Determine the (X, Y) coordinate at the center of the cell enclosing the given text.  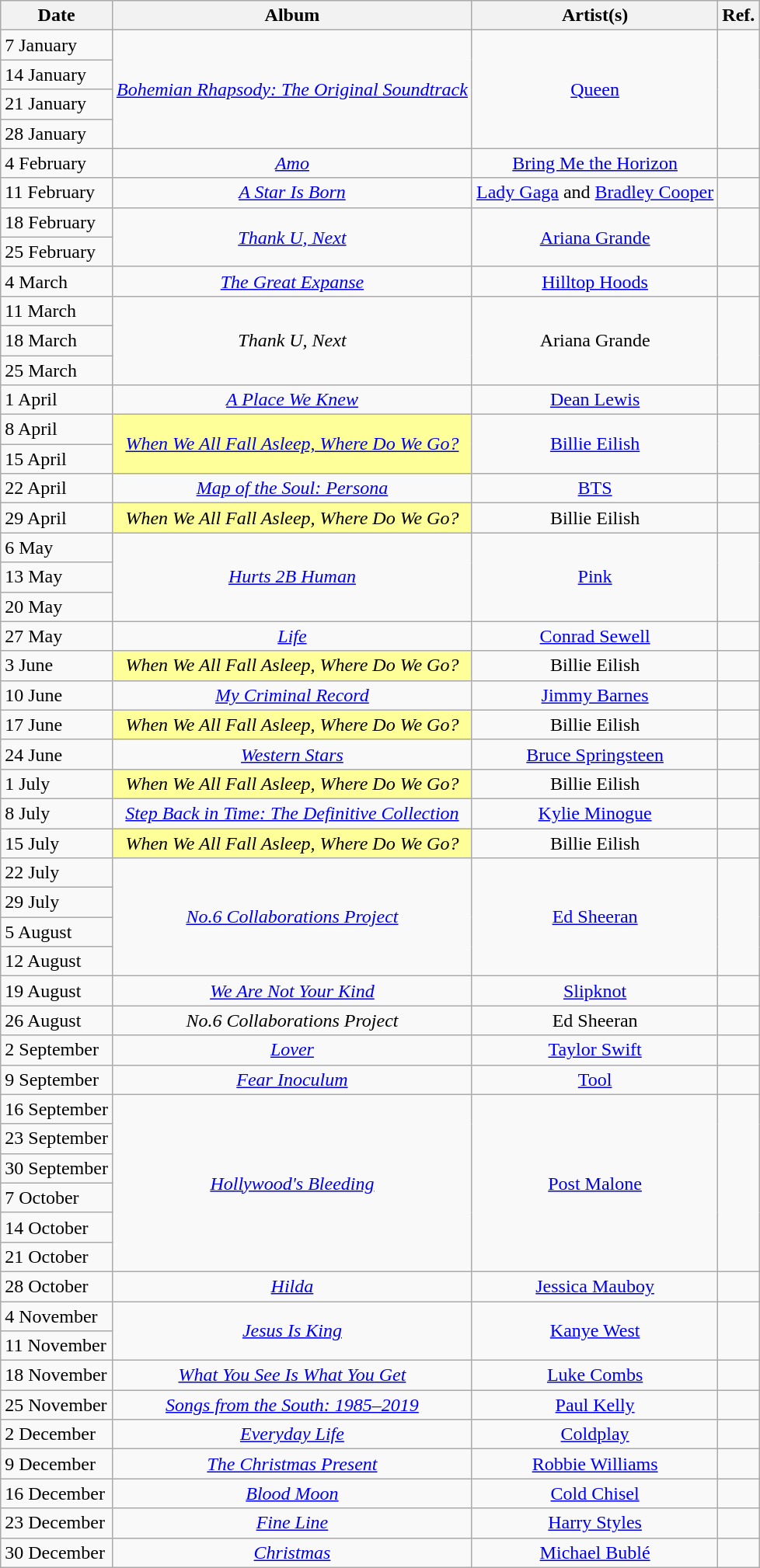
Hilda (292, 1286)
Pink (594, 577)
5 August (57, 932)
Post Malone (594, 1183)
16 September (57, 1109)
6 May (57, 548)
10 June (57, 695)
7 January (57, 45)
Step Back in Time: The Definitive Collection (292, 813)
Date (57, 16)
4 February (57, 163)
Dean Lewis (594, 400)
24 June (57, 754)
Hollywood's Bleeding (292, 1183)
8 April (57, 429)
Fear Inoculum (292, 1080)
25 March (57, 370)
11 November (57, 1346)
27 May (57, 636)
14 January (57, 75)
28 January (57, 134)
21 January (57, 104)
28 October (57, 1286)
My Criminal Record (292, 695)
Amo (292, 163)
Life (292, 636)
12 August (57, 961)
Bohemian Rhapsody: The Original Soundtrack (292, 89)
15 April (57, 459)
2 September (57, 1050)
Taylor Swift (594, 1050)
29 April (57, 518)
23 December (57, 1523)
We Are Not Your Kind (292, 991)
Kylie Minogue (594, 813)
22 April (57, 488)
3 June (57, 666)
Bring Me the Horizon (594, 163)
Robbie Williams (594, 1464)
Map of the Soul: Persona (292, 488)
22 July (57, 873)
29 July (57, 902)
16 December (57, 1493)
11 February (57, 193)
Western Stars (292, 754)
Hurts 2B Human (292, 577)
1 April (57, 400)
18 November (57, 1375)
7 October (57, 1198)
Lady Gaga and Bradley Cooper (594, 193)
Ref. (738, 16)
Jessica Mauboy (594, 1286)
4 March (57, 281)
2 December (57, 1434)
30 September (57, 1168)
Michael Bublé (594, 1552)
17 June (57, 725)
Songs from the South: 1985–2019 (292, 1405)
BTS (594, 488)
Conrad Sewell (594, 636)
13 May (57, 577)
Fine Line (292, 1523)
Blood Moon (292, 1493)
Lover (292, 1050)
Tool (594, 1080)
Jesus Is King (292, 1331)
25 November (57, 1405)
21 October (57, 1257)
Queen (594, 89)
Jimmy Barnes (594, 695)
Slipknot (594, 991)
18 February (57, 222)
A Place We Knew (292, 400)
Paul Kelly (594, 1405)
19 August (57, 991)
18 March (57, 340)
What You See Is What You Get (292, 1375)
9 September (57, 1080)
25 February (57, 252)
Cold Chisel (594, 1493)
4 November (57, 1316)
8 July (57, 813)
A Star Is Born (292, 193)
14 October (57, 1227)
Coldplay (594, 1434)
9 December (57, 1464)
Hilltop Hoods (594, 281)
Artist(s) (594, 16)
15 July (57, 843)
Christmas (292, 1552)
23 September (57, 1139)
Bruce Springsteen (594, 754)
The Great Expanse (292, 281)
Album (292, 16)
Luke Combs (594, 1375)
11 March (57, 311)
30 December (57, 1552)
Harry Styles (594, 1523)
The Christmas Present (292, 1464)
26 August (57, 1020)
1 July (57, 784)
Everyday Life (292, 1434)
20 May (57, 607)
Kanye West (594, 1331)
